Output the [x, y] coordinate of the center of the cell containing the given text.  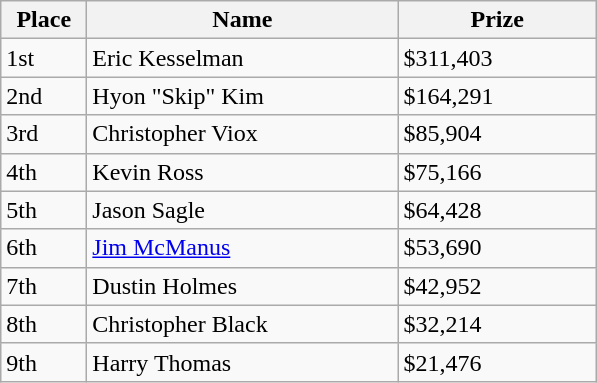
7th [44, 286]
Christopher Viox [242, 134]
$42,952 [498, 286]
Name [242, 20]
4th [44, 172]
Kevin Ross [242, 172]
$21,476 [498, 362]
$53,690 [498, 248]
$64,428 [498, 210]
$311,403 [498, 58]
Christopher Black [242, 324]
Harry Thomas [242, 362]
$164,291 [498, 96]
$75,166 [498, 172]
$32,214 [498, 324]
Jason Sagle [242, 210]
8th [44, 324]
9th [44, 362]
Hyon "Skip" Kim [242, 96]
Eric Kesselman [242, 58]
3rd [44, 134]
Jim McManus [242, 248]
Dustin Holmes [242, 286]
2nd [44, 96]
Prize [498, 20]
$85,904 [498, 134]
6th [44, 248]
Place [44, 20]
1st [44, 58]
5th [44, 210]
